Return [X, Y] of the center of cell containing provided text 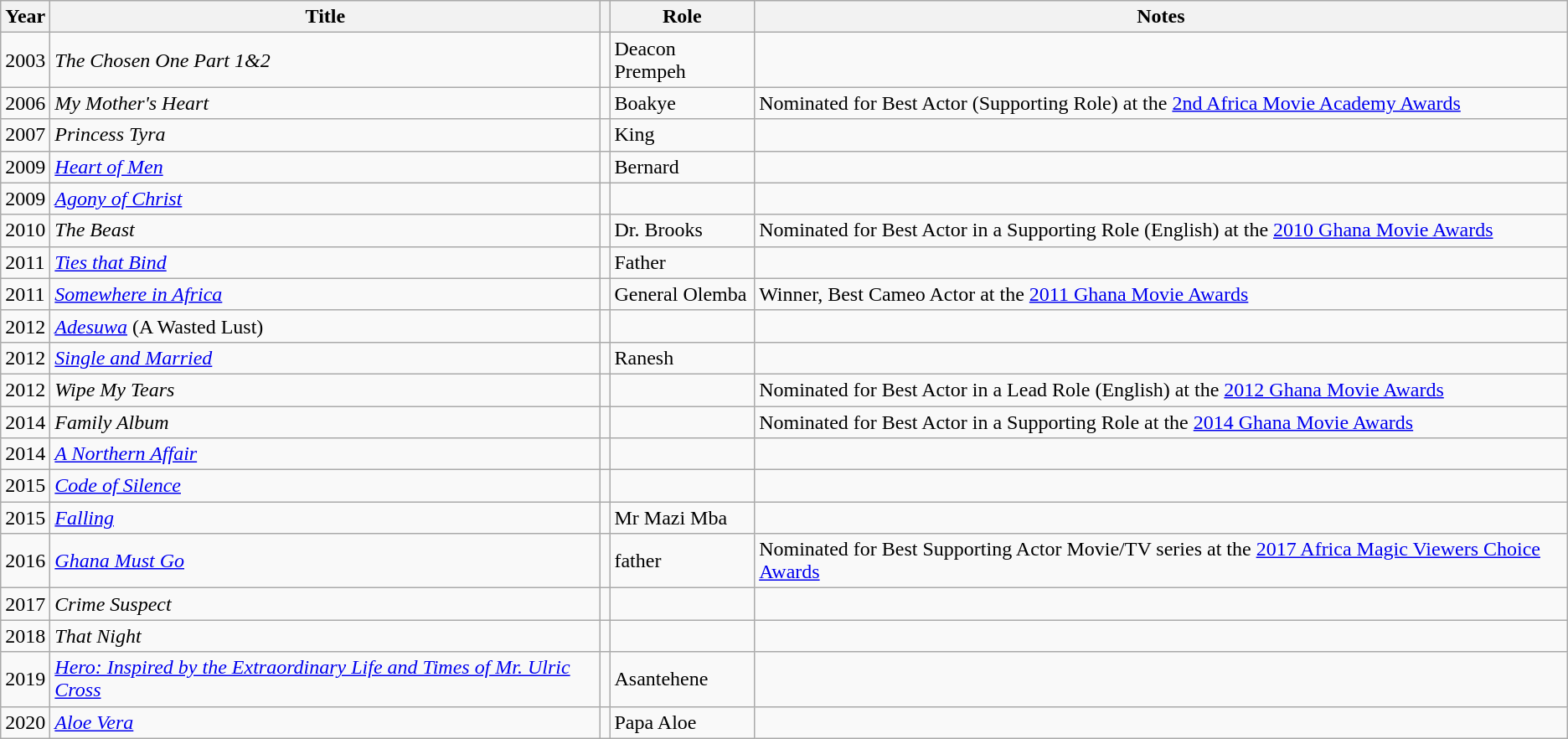
2006 [25, 103]
Papa Aloe [682, 722]
The Beast [325, 230]
General Olemba [682, 294]
2007 [25, 135]
2020 [25, 722]
Bernard [682, 167]
The Chosen One Part 1&2 [325, 60]
2017 [25, 604]
Princess Tyra [325, 135]
Hero: Inspired by the Extraordinary Life and Times of Mr. Ulric Cross [325, 679]
father [682, 561]
2019 [25, 679]
Title [325, 17]
Nominated for Best Supporting Actor Movie/TV series at the 2017 Africa Magic Viewers Choice Awards [1161, 561]
Nominated for Best Actor in a Supporting Role at the 2014 Ghana Movie Awards [1161, 421]
Year [25, 17]
Notes [1161, 17]
Family Album [325, 421]
2003 [25, 60]
My Mother's Heart [325, 103]
That Night [325, 636]
Nominated for Best Actor in a Supporting Role (English) at the 2010 Ghana Movie Awards [1161, 230]
Somewhere in Africa [325, 294]
Role [682, 17]
Ranesh [682, 358]
Single and Married [325, 358]
Ghana Must Go [325, 561]
Mr Mazi Mba [682, 518]
Father [682, 262]
King [682, 135]
Agony of Christ [325, 199]
Boakye [682, 103]
Ties that Bind [325, 262]
Falling [325, 518]
Code of Silence [325, 486]
A Northern Affair [325, 454]
Adesuwa (A Wasted Lust) [325, 326]
Asantehene [682, 679]
Heart of Men [325, 167]
2010 [25, 230]
2018 [25, 636]
Dr. Brooks [682, 230]
Wipe My Tears [325, 390]
Nominated for Best Actor in a Lead Role (English) at the 2012 Ghana Movie Awards [1161, 390]
2016 [25, 561]
Winner, Best Cameo Actor at the 2011 Ghana Movie Awards [1161, 294]
Crime Suspect [325, 604]
Deacon Prempeh [682, 60]
Aloe Vera [325, 722]
Nominated for Best Actor (Supporting Role) at the 2nd Africa Movie Academy Awards [1161, 103]
